Find where the given text appears and provide that cell's center as [X, Y] coordinate. 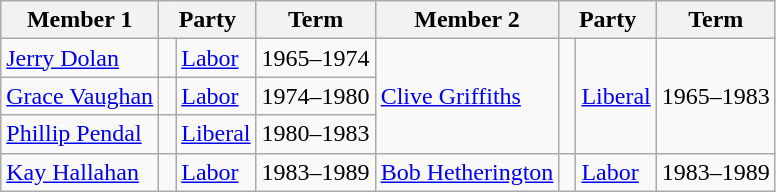
Jerry Dolan [80, 58]
1980–1983 [316, 134]
Member 2 [467, 20]
Kay Hallahan [80, 172]
Member 1 [80, 20]
Bob Hetherington [467, 172]
1965–1983 [716, 96]
Clive Griffiths [467, 96]
Phillip Pendal [80, 134]
1974–1980 [316, 96]
1965–1974 [316, 58]
Grace Vaughan [80, 96]
